Output the [x, y] coordinate of the center of the cell containing the given text.  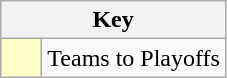
Teams to Playoffs [134, 58]
Key [114, 20]
